Detect which cell encompasses the target text, then output its [X, Y] center coordinate. 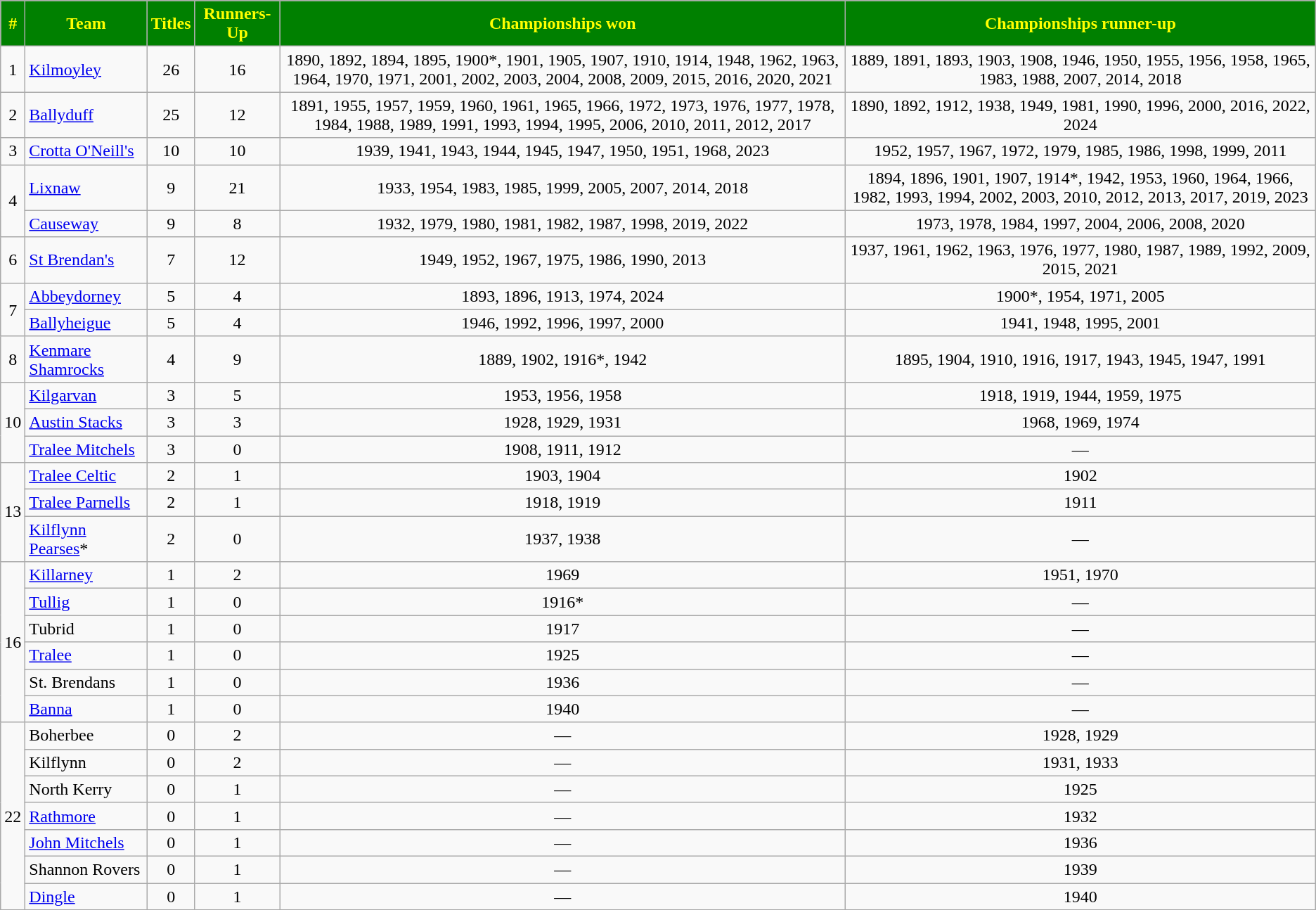
6 [13, 260]
1911 [1081, 503]
1918, 1919, 1944, 1959, 1975 [1081, 395]
# [13, 24]
1932, 1979, 1980, 1981, 1982, 1987, 1998, 2019, 2022 [562, 224]
1928, 1929, 1931 [562, 422]
1918, 1919 [562, 503]
Runners-Up [238, 24]
1973, 1978, 1984, 1997, 2004, 2006, 2008, 2020 [1081, 224]
1893, 1896, 1913, 1974, 2024 [562, 296]
Ballyheigue [86, 323]
Causeway [86, 224]
1946, 1992, 1996, 1997, 2000 [562, 323]
Tubrid [86, 629]
Championships runner-up [1081, 24]
25 [171, 115]
Abbeydorney [86, 296]
Killarney [86, 575]
Ballyduff [86, 115]
Rathmore [86, 816]
1939, 1941, 1943, 1944, 1945, 1947, 1950, 1951, 1968, 2023 [562, 151]
Crotta O'Neill's [86, 151]
Boherbee [86, 736]
Kilgarvan [86, 395]
Kenmare Shamrocks [86, 359]
1937, 1938 [562, 539]
Team [86, 24]
1941, 1948, 1995, 2001 [1081, 323]
1917 [562, 629]
St. Brendans [86, 682]
1952, 1957, 1967, 1972, 1979, 1985, 1986, 1998, 1999, 2011 [1081, 151]
North Kerry [86, 789]
1953, 1956, 1958 [562, 395]
1968, 1969, 1974 [1081, 422]
1916* [562, 602]
26 [171, 69]
John Mitchels [86, 842]
1900*, 1954, 1971, 2005 [1081, 296]
1908, 1911, 1912 [562, 449]
Banna [86, 709]
1939 [1081, 869]
Tralee Mitchels [86, 449]
1932 [1081, 816]
Tralee Parnells [86, 503]
Austin Stacks [86, 422]
1890, 1892, 1912, 1938, 1949, 1981, 1990, 1996, 2000, 2016, 2022, 2024 [1081, 115]
Kilmoyley [86, 69]
Championships won [562, 24]
Tullig [86, 602]
1933, 1954, 1983, 1985, 1999, 2005, 2007, 2014, 2018 [562, 187]
1895, 1904, 1910, 1916, 1917, 1943, 1945, 1947, 1991 [1081, 359]
Lixnaw [86, 187]
13 [13, 512]
Shannon Rovers [86, 869]
1931, 1933 [1081, 762]
1937, 1961, 1962, 1963, 1976, 1977, 1980, 1987, 1989, 1992, 2009, 2015, 2021 [1081, 260]
Tralee Celtic [86, 476]
Dingle [86, 897]
1951, 1970 [1081, 575]
1891, 1955, 1957, 1959, 1960, 1961, 1965, 1966, 1972, 1973, 1976, 1977, 1978, 1984, 1988, 1989, 1991, 1993, 1994, 1995, 2006, 2010, 2011, 2012, 2017 [562, 115]
1889, 1902, 1916*, 1942 [562, 359]
1903, 1904 [562, 476]
Titles [171, 24]
22 [13, 816]
Kilflynn Pearses* [86, 539]
Tralee [86, 655]
St Brendan's [86, 260]
1889, 1891, 1893, 1903, 1908, 1946, 1950, 1955, 1956, 1958, 1965, 1983, 1988, 2007, 2014, 2018 [1081, 69]
1949, 1952, 1967, 1975, 1986, 1990, 2013 [562, 260]
21 [238, 187]
1902 [1081, 476]
Kilflynn [86, 762]
1928, 1929 [1081, 736]
1894, 1896, 1901, 1907, 1914*, 1942, 1953, 1960, 1964, 1966, 1982, 1993, 1994, 2002, 2003, 2010, 2012, 2013, 2017, 2019, 2023 [1081, 187]
1969 [562, 575]
